Determine the [X, Y] coordinate at the center of the cell enclosing the given text.  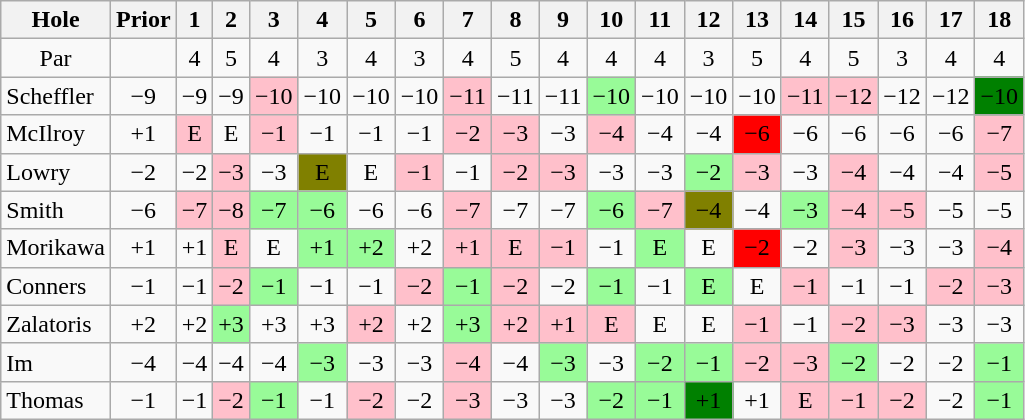
Thomas [56, 400]
10 [612, 20]
2 [232, 20]
11 [660, 20]
Par [56, 58]
Im [56, 362]
12 [708, 20]
Conners [56, 286]
−8 [232, 210]
18 [1000, 20]
Hole [56, 20]
Lowry [56, 172]
17 [950, 20]
15 [854, 20]
Morikawa [56, 248]
7 [468, 20]
Zalatoris [56, 324]
13 [758, 20]
9 [563, 20]
Smith [56, 210]
Scheffler [56, 96]
14 [805, 20]
8 [516, 20]
6 [420, 20]
1 [194, 20]
16 [902, 20]
McIlroy [56, 134]
Prior [143, 20]
